Scan for the cell matching the given text and deliver its [x, y] coordinate at center. 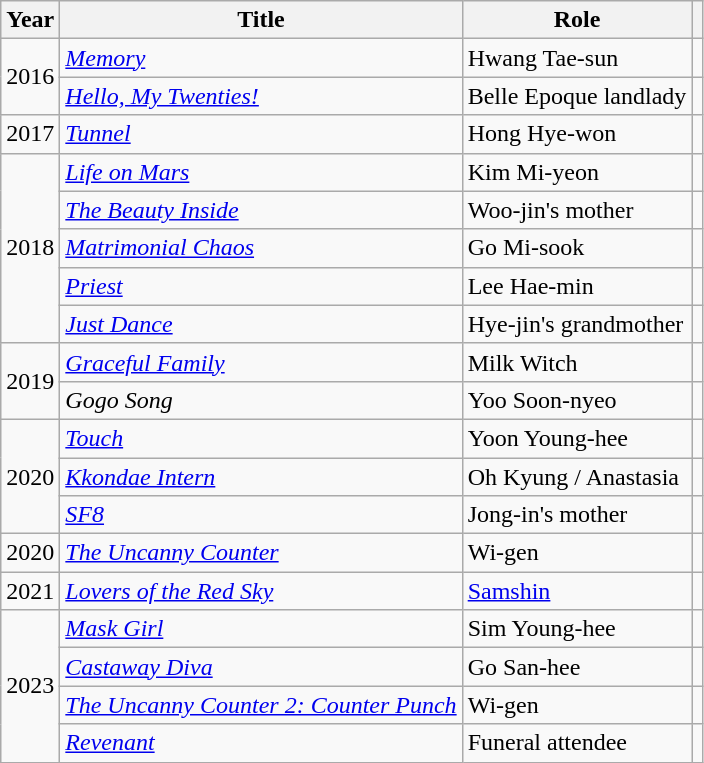
The Uncanny Counter 2: Counter Punch [261, 705]
2016 [30, 77]
Matrimonial Chaos [261, 248]
Yoon Young-hee [577, 438]
Touch [261, 438]
The Beauty Inside [261, 210]
SF8 [261, 515]
Year [30, 20]
Priest [261, 286]
2018 [30, 248]
Gogo Song [261, 400]
Woo-jin's mother [577, 210]
The Uncanny Counter [261, 553]
Milk Witch [577, 362]
Hello, My Twenties! [261, 96]
2023 [30, 686]
Role [577, 20]
Memory [261, 58]
Hwang Tae-sun [577, 58]
Life on Mars [261, 172]
Oh Kyung / Anastasia [577, 477]
Belle Epoque landlady [577, 96]
Go Mi-sook [577, 248]
Castaway Diva [261, 667]
Jong-in's mother [577, 515]
Lovers of the Red Sky [261, 591]
Hye-jin's grandmother [577, 324]
Yoo Soon-nyeo [577, 400]
2017 [30, 134]
Just Dance [261, 324]
2021 [30, 591]
Graceful Family [261, 362]
Revenant [261, 743]
Kim Mi-yeon [577, 172]
Title [261, 20]
Lee Hae-min [577, 286]
Tunnel [261, 134]
2019 [30, 381]
Hong Hye-won [577, 134]
Samshin [577, 591]
Go San-hee [577, 667]
Sim Young-hee [577, 629]
Funeral attendee [577, 743]
Mask Girl [261, 629]
Kkondae Intern [261, 477]
